Capture the cell that displays the provided text and extract its (X, Y) central coordinate. 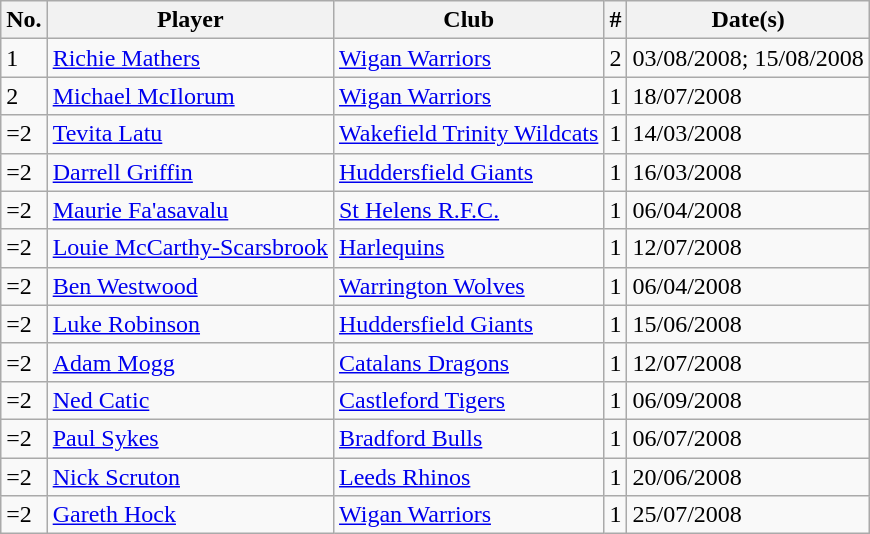
Warrington Wolves (468, 286)
Harlequins (468, 248)
Nick Scruton (190, 477)
16/03/2008 (748, 172)
Paul Sykes (190, 438)
20/06/2008 (748, 477)
Leeds Rhinos (468, 477)
Gareth Hock (190, 515)
Tevita Latu (190, 134)
Player (190, 20)
Club (468, 20)
18/07/2008 (748, 96)
06/07/2008 (748, 438)
Ned Catic (190, 400)
Darrell Griffin (190, 172)
Luke Robinson (190, 324)
Castleford Tigers (468, 400)
Maurie Fa'asavalu (190, 210)
06/09/2008 (748, 400)
Louie McCarthy-Scarsbrook (190, 248)
Bradford Bulls (468, 438)
Date(s) (748, 20)
Wakefield Trinity Wildcats (468, 134)
Ben Westwood (190, 286)
St Helens R.F.C. (468, 210)
No. (24, 20)
# (616, 20)
Richie Mathers (190, 58)
15/06/2008 (748, 324)
25/07/2008 (748, 515)
14/03/2008 (748, 134)
Adam Mogg (190, 362)
Michael McIlorum (190, 96)
Catalans Dragons (468, 362)
03/08/2008; 15/08/2008 (748, 58)
